Find where the given text appears and provide that cell's center as (X, Y) coordinate. 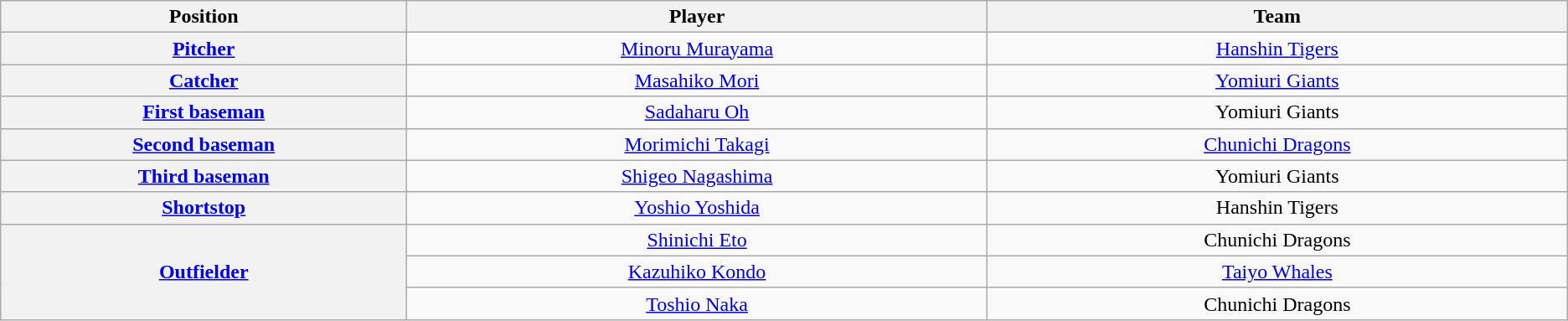
Sadaharu Oh (697, 112)
Team (1277, 17)
Yoshio Yoshida (697, 208)
Shortstop (204, 208)
Minoru Murayama (697, 49)
Player (697, 17)
Pitcher (204, 49)
Morimichi Takagi (697, 144)
Masahiko Mori (697, 80)
Shigeo Nagashima (697, 176)
Second baseman (204, 144)
Outfielder (204, 272)
Toshio Naka (697, 303)
Third baseman (204, 176)
Catcher (204, 80)
Position (204, 17)
Shinichi Eto (697, 240)
Kazuhiko Kondo (697, 272)
Taiyo Whales (1277, 272)
First baseman (204, 112)
